Pinpoint the cell where the given text exists, returning its [x, y] midpoint coordinate. 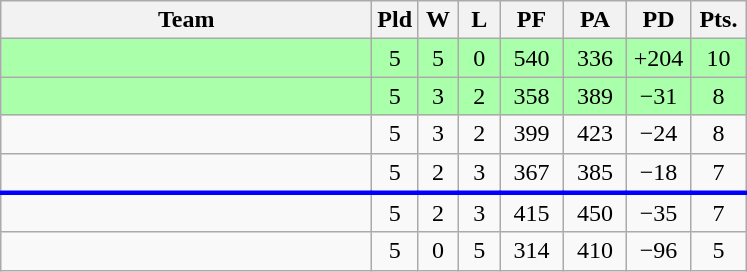
10 [718, 58]
Team [186, 20]
358 [532, 96]
Pts. [718, 20]
389 [595, 96]
+204 [659, 58]
L [480, 20]
−31 [659, 96]
−18 [659, 173]
PA [595, 20]
423 [595, 134]
PF [532, 20]
−24 [659, 134]
540 [532, 58]
410 [595, 251]
399 [532, 134]
450 [595, 213]
Pld [395, 20]
−35 [659, 213]
314 [532, 251]
367 [532, 173]
385 [595, 173]
W [438, 20]
PD [659, 20]
415 [532, 213]
336 [595, 58]
−96 [659, 251]
